Scan for the cell matching the given text and deliver its (x, y) coordinate at center. 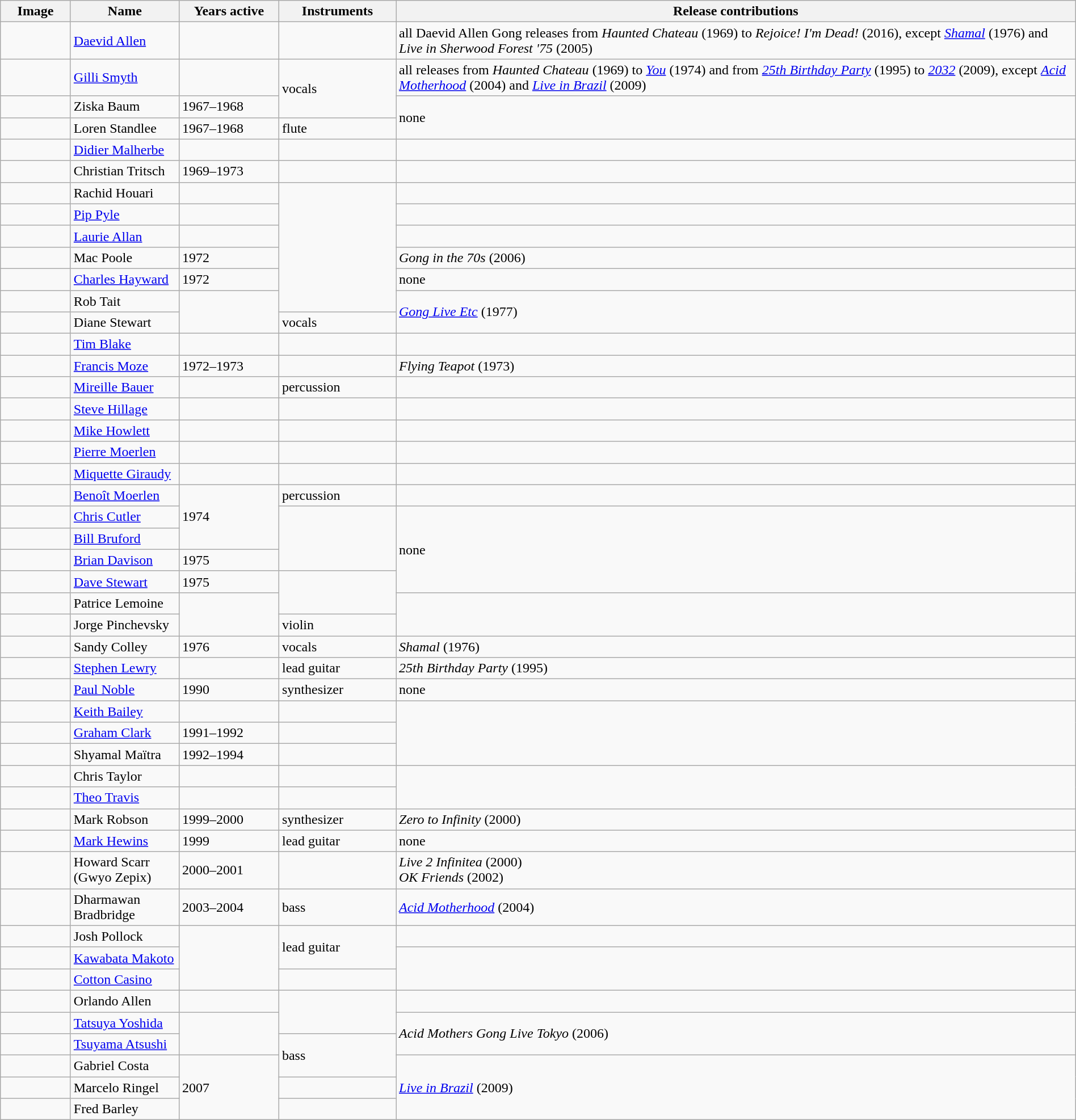
Gong Live Etc (1977) (736, 312)
Fred Barley (125, 1109)
Years active (229, 11)
flute (337, 128)
Ziska Baum (125, 107)
Daevid Allen (125, 41)
Chris Taylor (125, 776)
1990 (229, 690)
Francis Moze (125, 366)
Patrice Lemoine (125, 603)
Laurie Allan (125, 236)
Live in Brazil (2009) (736, 1088)
Instruments (337, 11)
Orlando Allen (125, 1001)
Sandy Colley (125, 646)
Live 2 Infinitea (2000)OK Friends (2002) (736, 870)
1972–1973 (229, 366)
Miquette Giraudy (125, 474)
Mac Poole (125, 258)
Rob Tait (125, 301)
Chris Cutler (125, 517)
Mike Howlett (125, 431)
Name (125, 11)
2000–2001 (229, 870)
Kawabata Makoto (125, 958)
1992–1994 (229, 755)
Rachid Houari (125, 193)
Keith Bailey (125, 711)
Tatsuya Yoshida (125, 1023)
Marcelo Ringel (125, 1088)
Cotton Casino (125, 979)
Gong in the 70s (2006) (736, 258)
Howard Scarr(Gwyo Zepix) (125, 870)
1999 (229, 841)
Theo Travis (125, 798)
Acid Mothers Gong Live Tokyo (2006) (736, 1034)
Charles Hayward (125, 279)
1976 (229, 646)
Mark Robson (125, 819)
Gilli Smyth (125, 77)
Dharmawan Bradbridge (125, 907)
Image (36, 11)
Graham Clark (125, 733)
1969–1973 (229, 171)
Dave Stewart (125, 582)
1974 (229, 517)
Loren Standlee (125, 128)
Bill Bruford (125, 538)
Stephen Lewry (125, 668)
1999–2000 (229, 819)
Jorge Pinchevsky (125, 625)
Diane Stewart (125, 323)
Acid Motherhood (2004) (736, 907)
Zero to Infinity (2000) (736, 819)
Tsuyama Atsushi (125, 1045)
all Daevid Allen Gong releases from Haunted Chateau (1969) to Rejoice! I'm Dead! (2016), except Shamal (1976) and Live in Sherwood Forest '75 (2005) (736, 41)
Benoît Moerlen (125, 495)
Shamal (1976) (736, 646)
2003–2004 (229, 907)
Flying Teapot (1973) (736, 366)
violin (337, 625)
25th Birthday Party (1995) (736, 668)
Brian Davison (125, 560)
Pip Pyle (125, 214)
Pierre Moerlen (125, 452)
Gabriel Costa (125, 1066)
1991–1992 (229, 733)
Steve Hillage (125, 409)
Josh Pollock (125, 936)
2007 (229, 1088)
Mireille Bauer (125, 388)
Tim Blake (125, 344)
Shyamal Maïtra (125, 755)
Release contributions (736, 11)
Mark Hewins (125, 841)
Christian Tritsch (125, 171)
Paul Noble (125, 690)
Didier Malherbe (125, 150)
